Identify which cell holds the provided text, then report its [x, y] central coordinate. 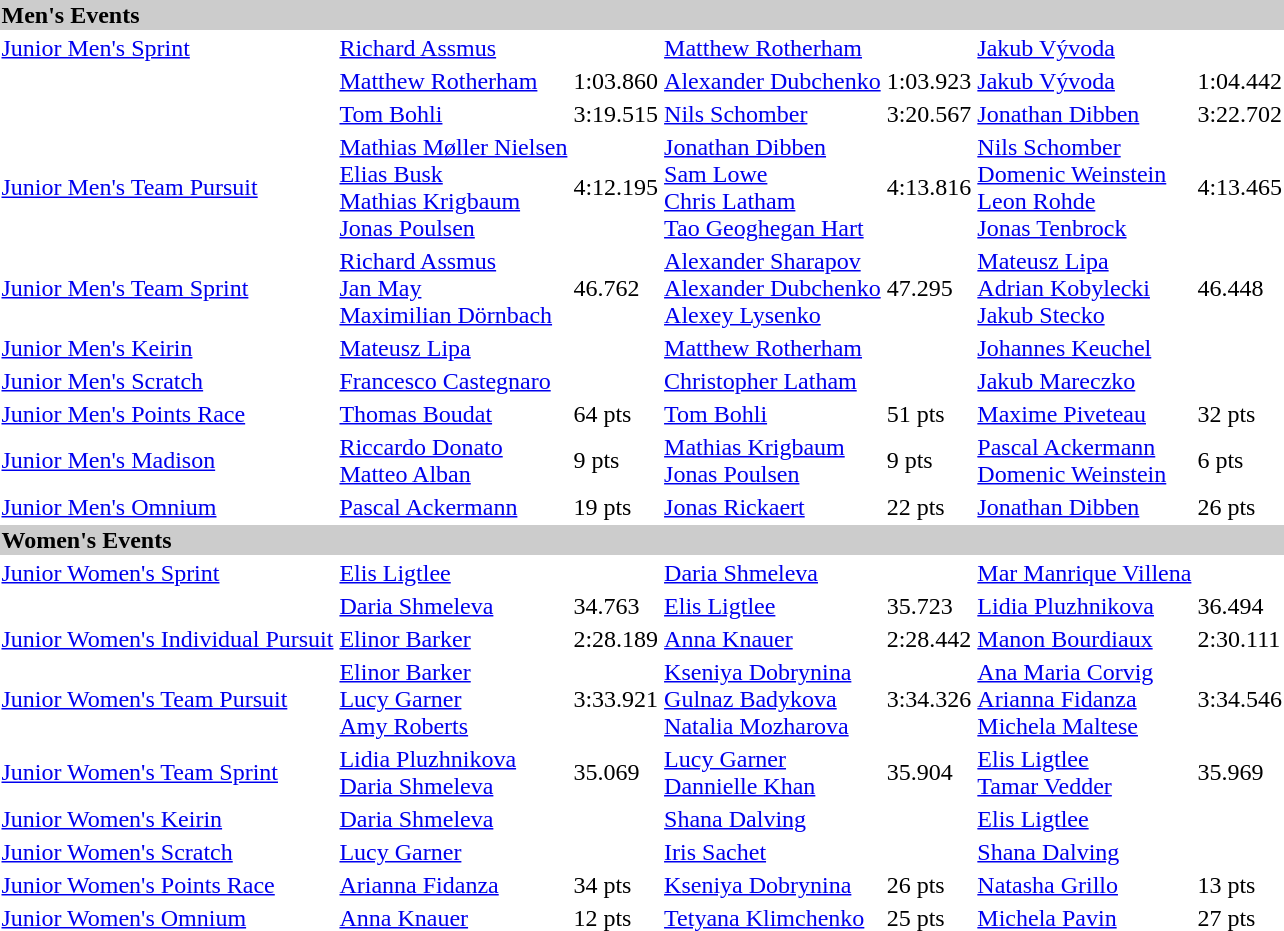
Men's Events [642, 15]
46.448 [1240, 288]
2:28.189 [616, 639]
Lidia Pluzhnikova [1084, 606]
Thomas Boudat [454, 414]
Pascal AckermannDomenic Weinstein [1084, 460]
Jonas Rickaert [773, 507]
Elinor BarkerLucy GarnerAmy Roberts [454, 699]
Mathias KrigbaumJonas Poulsen [773, 460]
Junior Men's Sprint [168, 48]
19 pts [616, 507]
36.494 [1240, 606]
Junior Women's Sprint [168, 573]
Maxime Piveteau [1084, 414]
Junior Men's Team Pursuit [168, 188]
2:30.111 [1240, 639]
Natasha Grillo [1084, 885]
3:34.326 [929, 699]
Junior Men's Keirin [168, 348]
Mateusz LipaAdrian KobyleckiJakub Stecko [1084, 288]
Junior Men's Points Race [168, 414]
Richard AssmusJan MayMaximilian Dörnbach [454, 288]
Alexander Dubchenko [773, 81]
Women's Events [642, 540]
47.295 [929, 288]
35.904 [929, 772]
Junior Women's Team Pursuit [168, 699]
13 pts [1240, 885]
Junior Men's Scratch [168, 381]
Christopher Latham [773, 381]
Mateusz Lipa [454, 348]
32 pts [1240, 414]
1:03.923 [929, 81]
Nils SchomberDomenic WeinsteinLeon RohdeJonas Tenbrock [1084, 188]
34 pts [616, 885]
3:22.702 [1240, 114]
1:03.860 [616, 81]
Junior Men's Madison [168, 460]
Junior Women's Points Race [168, 885]
Junior Women's Team Sprint [168, 772]
Riccardo DonatoMatteo Alban [454, 460]
Junior Men's Omnium [168, 507]
Richard Assmus [454, 48]
4:13.816 [929, 188]
35.969 [1240, 772]
Jonathan Dibben Sam Lowe Chris LathamTao Geoghegan Hart [773, 188]
Mathias Møller NielsenElias BuskMathias KrigbaumJonas Poulsen [454, 188]
64 pts [616, 414]
Lucy GarnerDannielle Khan [773, 772]
3:34.546 [1240, 699]
Kseniya Dobrynina [773, 885]
4:12.195 [616, 188]
Junior Women's Scratch [168, 852]
Arianna Fidanza [454, 885]
3:19.515 [616, 114]
Nils Schomber [773, 114]
35.723 [929, 606]
Pascal Ackermann [454, 507]
2:28.442 [929, 639]
3:20.567 [929, 114]
46.762 [616, 288]
1:04.442 [1240, 81]
Kseniya DobryninaGulnaz BadykovaNatalia Mozharova [773, 699]
Alexander SharapovAlexander DubchenkoAlexey Lysenko [773, 288]
Manon Bourdiaux [1084, 639]
Lucy Garner [454, 852]
Elis LigtleeTamar Vedder [1084, 772]
Elinor Barker [454, 639]
6 pts [1240, 460]
Johannes Keuchel [1084, 348]
Junior Men's Team Sprint [168, 288]
Lidia PluzhnikovaDaria Shmeleva [454, 772]
3:33.921 [616, 699]
Iris Sachet [773, 852]
Anna Knauer [773, 639]
34.763 [616, 606]
Jakub Mareczko [1084, 381]
Mar Manrique Villena [1084, 573]
Francesco Castegnaro [454, 381]
Ana Maria CorvigArianna FidanzaMichela Maltese [1084, 699]
4:13.465 [1240, 188]
22 pts [929, 507]
51 pts [929, 414]
Junior Women's Keirin [168, 819]
Junior Women's Individual Pursuit [168, 639]
35.069 [616, 772]
